Capture the cell that displays the provided text and extract its [X, Y] central coordinate. 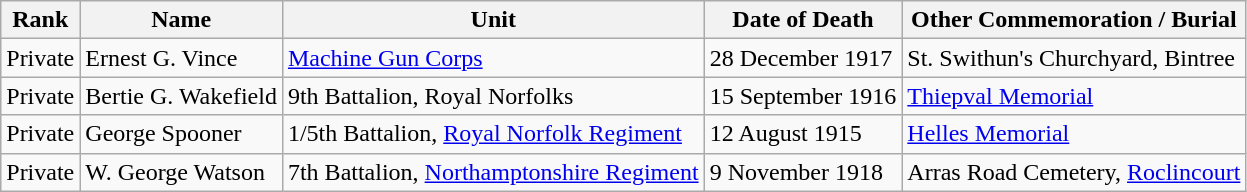
W. George Watson [182, 172]
Unit [493, 20]
George Spooner [182, 134]
1/5th Battalion, Royal Norfolk Regiment [493, 134]
7th Battalion, Northamptonshire Regiment [493, 172]
Helles Memorial [1074, 134]
Bertie G. Wakefield [182, 96]
Arras Road Cemetery, Roclincourt [1074, 172]
Ernest G. Vince [182, 58]
9th Battalion, Royal Norfolks [493, 96]
28 December 1917 [803, 58]
Thiepval Memorial [1074, 96]
9 November 1918 [803, 172]
Name [182, 20]
Date of Death [803, 20]
12 August 1915 [803, 134]
St. Swithun's Churchyard, Bintree [1074, 58]
Other Commemoration / Burial [1074, 20]
15 September 1916 [803, 96]
Rank [40, 20]
Machine Gun Corps [493, 58]
